Output the (X, Y) coordinate of the center of the cell containing the given text.  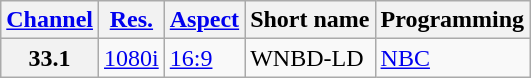
Aspect (204, 20)
Short name (310, 20)
Channel (50, 20)
1080i (132, 58)
WNBD-LD (310, 58)
Programming (452, 20)
Res. (132, 20)
33.1 (50, 58)
NBC (452, 58)
16:9 (204, 58)
